From the cell containing the given text, extract its center point as [x, y] coordinate. 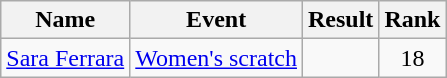
Event [216, 20]
Women's scratch [216, 58]
Rank [412, 20]
Result [340, 20]
Name [66, 20]
18 [412, 58]
Sara Ferrara [66, 58]
